Locate the cell with the specified text and output its (x, y) center coordinate. 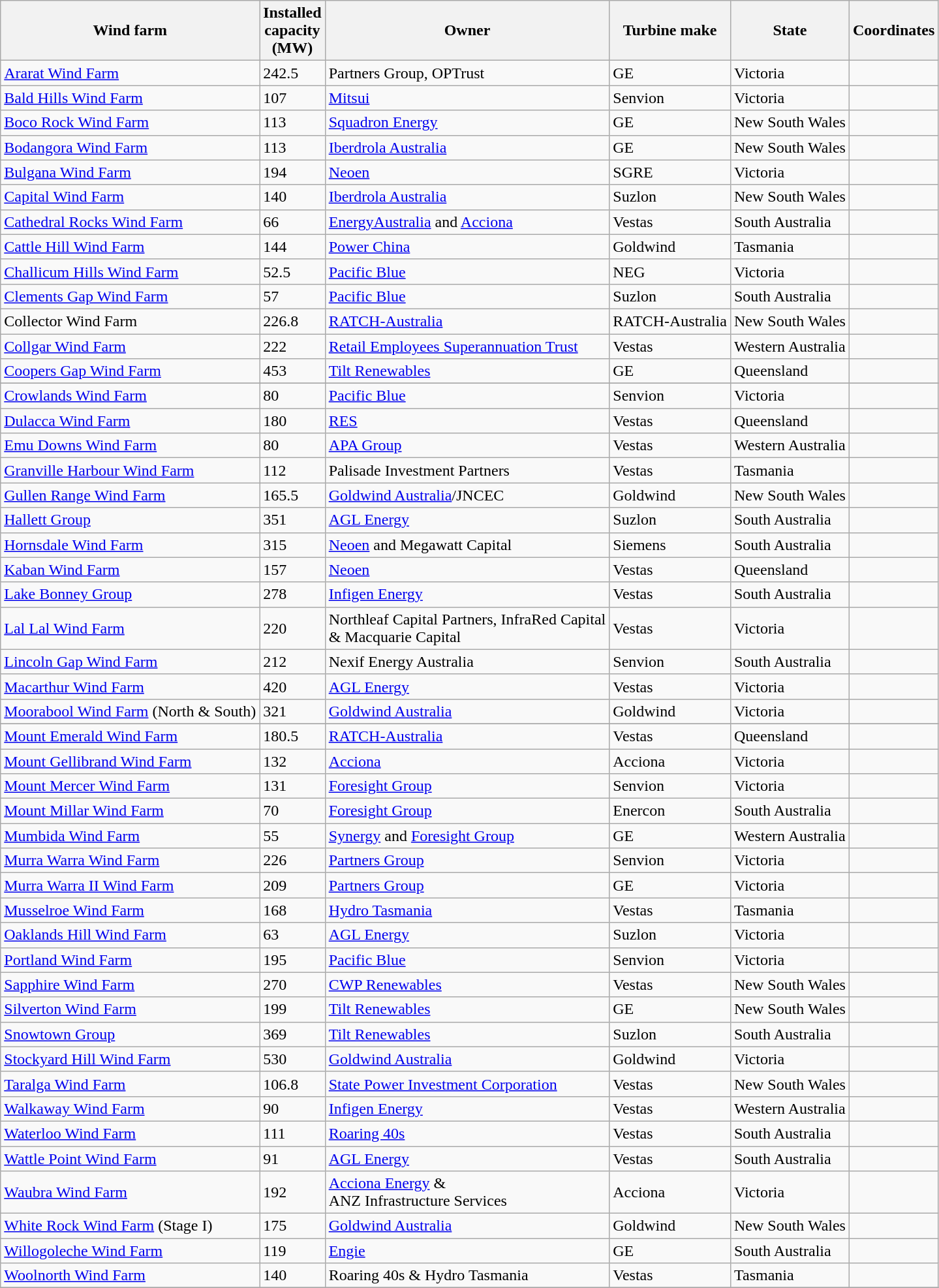
Challicum Hills Wind Farm (131, 271)
Murra Warra II Wind Farm (131, 885)
Taralga Wind Farm (131, 1084)
Goldwind Australia/JNCEC (467, 495)
Murra Warra Wind Farm (131, 861)
EnergyAustralia and Acciona (467, 222)
Roaring 40s & Hydro Tasmania (467, 1276)
212 (292, 662)
270 (292, 985)
220 (292, 628)
Portland Wind Farm (131, 960)
226.8 (292, 321)
Palisade Investment Partners (467, 470)
Lal Lal Wind Farm (131, 628)
180.5 (292, 736)
55 (292, 836)
Wattle Point Wind Farm (131, 1158)
Silverton Wind Farm (131, 1009)
SGRE (670, 172)
168 (292, 910)
Enercon (670, 811)
Crowlands Wind Farm (131, 396)
131 (292, 786)
Ararat Wind Farm (131, 73)
Owner (467, 31)
Dulacca Wind Farm (131, 421)
278 (292, 594)
Hydro Tasmania (467, 910)
Bodangora Wind Farm (131, 147)
321 (292, 711)
107 (292, 98)
Mount Emerald Wind Farm (131, 736)
Sapphire Wind Farm (131, 985)
Musselroe Wind Farm (131, 910)
165.5 (292, 495)
132 (292, 761)
Gullen Range Wind Farm (131, 495)
CWP Renewables (467, 985)
Waubra Wind Farm (131, 1193)
52.5 (292, 271)
Acciona Energy & ANZ Infrastructure Services (467, 1193)
Lake Bonney Group (131, 594)
530 (292, 1059)
Hornsdale Wind Farm (131, 545)
APA Group (467, 446)
119 (292, 1251)
192 (292, 1193)
199 (292, 1009)
315 (292, 545)
Lincoln Gap Wind Farm (131, 662)
Moorabool Wind Farm (North & South) (131, 711)
242.5 (292, 73)
Mount Gellibrand Wind Farm (131, 761)
Mount Millar Wind Farm (131, 811)
Coopers Gap Wind Farm (131, 371)
91 (292, 1158)
Snowtown Group (131, 1034)
157 (292, 570)
Installed capacity (MW) (292, 31)
Macarthur Wind Farm (131, 686)
Mumbida Wind Farm (131, 836)
111 (292, 1133)
Partners Group, OPTrust (467, 73)
Stockyard Hill Wind Farm (131, 1059)
Turbine make (670, 31)
106.8 (292, 1084)
Waterloo Wind Farm (131, 1133)
Cattle Hill Wind Farm (131, 247)
Collector Wind Farm (131, 321)
420 (292, 686)
Woolnorth Wind Farm (131, 1276)
226 (292, 861)
194 (292, 172)
351 (292, 520)
90 (292, 1109)
Boco Rock Wind Farm (131, 123)
Willogoleche Wind Farm (131, 1251)
369 (292, 1034)
White Rock Wind Farm (Stage I) (131, 1226)
Power China (467, 247)
Hallett Group (131, 520)
Northleaf Capital Partners, InfraRed Capital& Macquarie Capital (467, 628)
209 (292, 885)
Bulgana Wind Farm (131, 172)
RES (467, 421)
63 (292, 935)
70 (292, 811)
Collgar Wind Farm (131, 346)
Walkaway Wind Farm (131, 1109)
Retail Employees Superannuation Trust (467, 346)
112 (292, 470)
Synergy and Foresight Group (467, 836)
222 (292, 346)
Cathedral Rocks Wind Farm (131, 222)
57 (292, 296)
Nexif Energy Australia (467, 662)
195 (292, 960)
Mount Mercer Wind Farm (131, 786)
State (790, 31)
Mitsui (467, 98)
Kaban Wind Farm (131, 570)
Emu Downs Wind Farm (131, 446)
453 (292, 371)
Oaklands Hill Wind Farm (131, 935)
Squadron Energy (467, 123)
180 (292, 421)
NEG (670, 271)
Engie (467, 1251)
Bald Hills Wind Farm (131, 98)
State Power Investment Corporation (467, 1084)
Capital Wind Farm (131, 197)
Wind farm (131, 31)
Clements Gap Wind Farm (131, 296)
Siemens (670, 545)
Neoen and Megawatt Capital (467, 545)
Roaring 40s (467, 1133)
Coordinates (893, 31)
175 (292, 1226)
144 (292, 247)
Granville Harbour Wind Farm (131, 470)
66 (292, 222)
